Extract the [x, y] coordinate from the center of the cell holding the provided text.  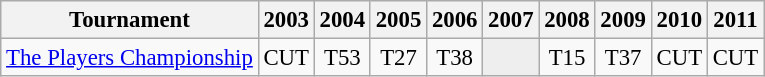
2006 [455, 20]
2008 [567, 20]
T15 [567, 58]
2004 [342, 20]
T27 [398, 58]
2005 [398, 20]
2011 [735, 20]
2003 [286, 20]
2007 [511, 20]
2010 [679, 20]
The Players Championship [130, 58]
2009 [623, 20]
T37 [623, 58]
Tournament [130, 20]
T38 [455, 58]
T53 [342, 58]
